Return [X, Y] of the center of cell containing provided text 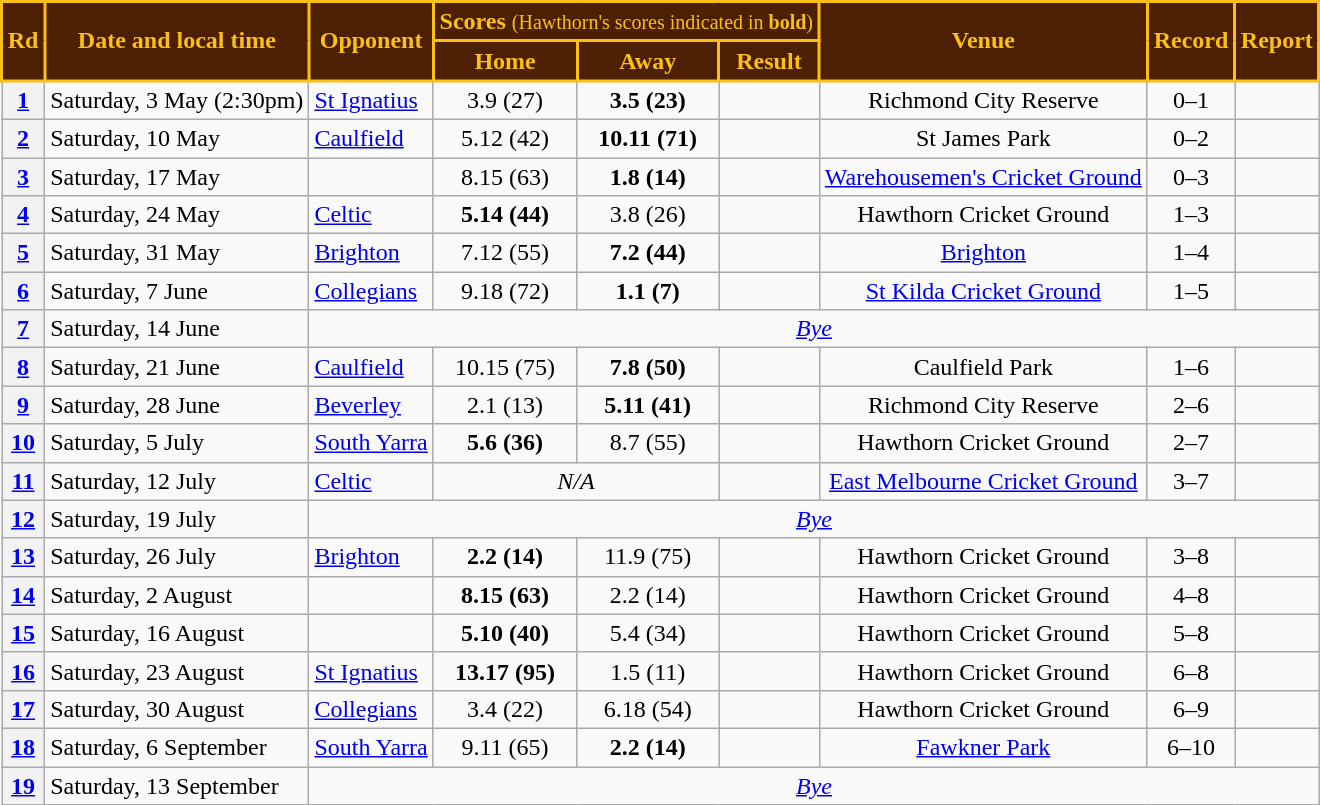
Rd [24, 42]
Date and local time [177, 42]
3–8 [1190, 557]
1–6 [1190, 367]
Caulfield Park [983, 367]
6–9 [1190, 709]
0–2 [1190, 138]
5–8 [1190, 633]
East Melbourne Cricket Ground [983, 481]
5 [24, 253]
5.10 (40) [505, 633]
Saturday, 28 June [177, 405]
Saturday, 12 July [177, 481]
11.9 (75) [648, 557]
Saturday, 6 September [177, 747]
3–7 [1190, 481]
Saturday, 13 September [177, 785]
1.1 (7) [648, 291]
7.2 (44) [648, 253]
Venue [983, 42]
Saturday, 21 June [177, 367]
1 [24, 100]
0–3 [1190, 177]
5.6 (36) [505, 443]
4 [24, 215]
5.11 (41) [648, 405]
Report [1278, 42]
10.15 (75) [505, 367]
Saturday, 31 May [177, 253]
Beverley [371, 405]
Home [505, 61]
16 [24, 671]
Saturday, 2 August [177, 595]
7.12 (55) [505, 253]
18 [24, 747]
St James Park [983, 138]
3.4 (22) [505, 709]
2.1 (13) [505, 405]
Saturday, 26 July [177, 557]
12 [24, 519]
Saturday, 10 May [177, 138]
Saturday, 3 May (2:30pm) [177, 100]
7 [24, 329]
1–5 [1190, 291]
1.5 (11) [648, 671]
Result [770, 61]
Saturday, 5 July [177, 443]
Saturday, 16 August [177, 633]
15 [24, 633]
3 [24, 177]
7.8 (50) [648, 367]
14 [24, 595]
4–8 [1190, 595]
1–4 [1190, 253]
Scores (Hawthorn's scores indicated in bold) [626, 22]
8.7 (55) [648, 443]
6–10 [1190, 747]
0–1 [1190, 100]
2–7 [1190, 443]
Saturday, 30 August [177, 709]
17 [24, 709]
5.12 (42) [505, 138]
Away [648, 61]
10.11 (71) [648, 138]
13 [24, 557]
2–6 [1190, 405]
2 [24, 138]
Saturday, 19 July [177, 519]
5.4 (34) [648, 633]
9.18 (72) [505, 291]
6.18 (54) [648, 709]
19 [24, 785]
N/A [576, 481]
9 [24, 405]
Saturday, 7 June [177, 291]
1–3 [1190, 215]
Saturday, 23 August [177, 671]
Warehousemen's Cricket Ground [983, 177]
3.8 (26) [648, 215]
13.17 (95) [505, 671]
6–8 [1190, 671]
3.5 (23) [648, 100]
Fawkner Park [983, 747]
Saturday, 24 May [177, 215]
3.9 (27) [505, 100]
11 [24, 481]
Record [1190, 42]
Saturday, 17 May [177, 177]
Saturday, 14 June [177, 329]
St Kilda Cricket Ground [983, 291]
6 [24, 291]
1.8 (14) [648, 177]
10 [24, 443]
Opponent [371, 42]
5.14 (44) [505, 215]
8 [24, 367]
9.11 (65) [505, 747]
